Output the [x, y] coordinate of the center of the cell containing the given text.  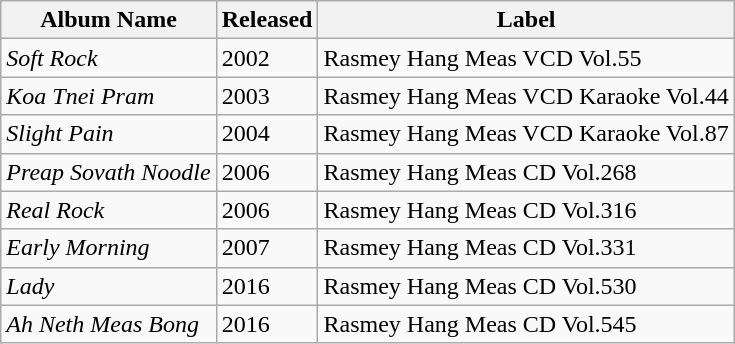
Rasmey Hang Meas CD Vol.268 [526, 172]
2007 [267, 248]
Released [267, 20]
2003 [267, 96]
Album Name [108, 20]
Label [526, 20]
Real Rock [108, 210]
Soft Rock [108, 58]
Rasmey Hang Meas CD Vol.331 [526, 248]
Rasmey Hang Meas VCD Karaoke Vol.87 [526, 134]
Rasmey Hang Meas CD Vol.530 [526, 286]
Rasmey Hang Meas VCD Vol.55 [526, 58]
2002 [267, 58]
Rasmey Hang Meas CD Vol.545 [526, 324]
Preap Sovath Noodle [108, 172]
Rasmey Hang Meas VCD Karaoke Vol.44 [526, 96]
Early Morning [108, 248]
Ah Neth Meas Bong [108, 324]
Slight Pain [108, 134]
Lady [108, 286]
Rasmey Hang Meas CD Vol.316 [526, 210]
Koa Tnei Pram [108, 96]
2004 [267, 134]
